Output the [X, Y] coordinate of the center of the cell containing the given text.  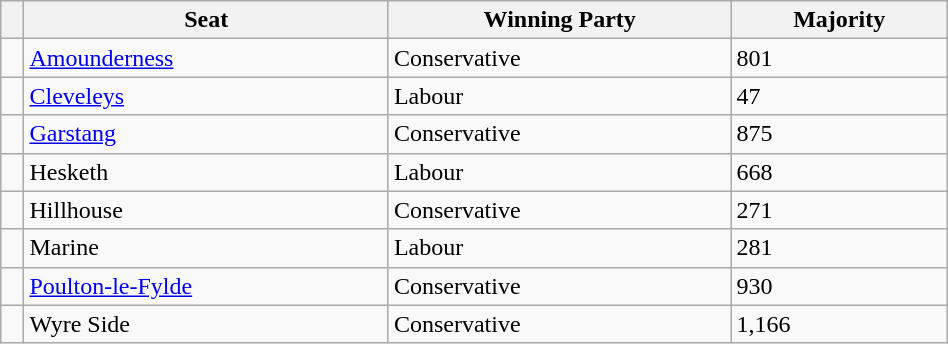
271 [839, 210]
930 [839, 286]
Marine [206, 248]
Winning Party [560, 20]
281 [839, 248]
Majority [839, 20]
Hesketh [206, 172]
Wyre Side [206, 324]
Poulton-le-Fylde [206, 286]
875 [839, 134]
Garstang [206, 134]
47 [839, 96]
1,166 [839, 324]
Seat [206, 20]
Amounderness [206, 58]
668 [839, 172]
Cleveleys [206, 96]
801 [839, 58]
Hillhouse [206, 210]
